Scan for the cell matching the given text and deliver its (X, Y) coordinate at center. 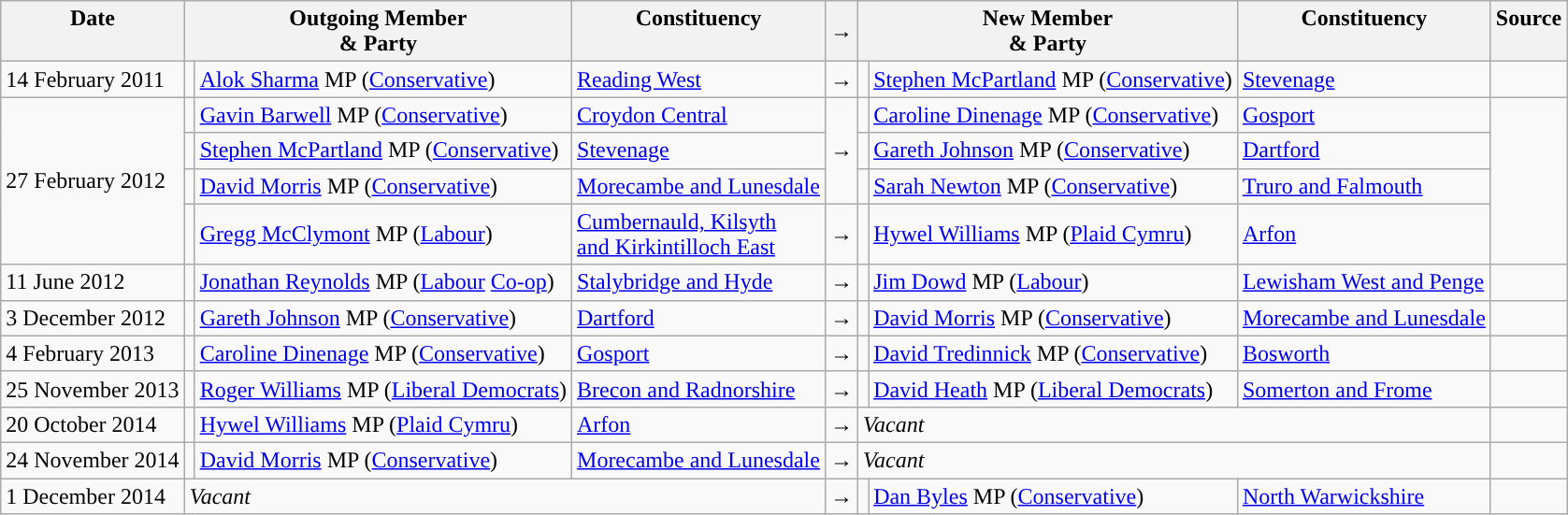
1 December 2014 (93, 496)
Date (93, 32)
Brecon and Radnorshire (699, 389)
Outgoing Member& Party (378, 32)
Croydon Central (699, 115)
David Heath MP (Liberal Democrats) (1053, 389)
25 November 2013 (93, 389)
11 June 2012 (93, 282)
Stalybridge and Hyde (699, 282)
Source (1528, 32)
Alok Sharma MP (Conservative) (383, 79)
Truro and Falmouth (1363, 186)
Gavin Barwell MP (Conservative) (383, 115)
Dan Byles MP (Conservative) (1053, 496)
14 February 2011 (93, 79)
Jim Dowd MP (Labour) (1053, 282)
24 November 2014 (93, 460)
27 February 2012 (93, 181)
Somerton and Frome (1363, 389)
David Tredinnick MP (Conservative) (1053, 353)
Reading West (699, 79)
Gregg McClymont MP (Labour) (383, 234)
Sarah Newton MP (Conservative) (1053, 186)
3 December 2012 (93, 318)
Jonathan Reynolds MP (Labour Co-op) (383, 282)
North Warwickshire (1363, 496)
Lewisham West and Penge (1363, 282)
Roger Williams MP (Liberal Democrats) (383, 389)
4 February 2013 (93, 353)
20 October 2014 (93, 424)
Bosworth (1363, 353)
Cumbernauld, Kilsythand Kirkintilloch East (699, 234)
New Member& Party (1048, 32)
